Pinpoint the cell where the given text exists, returning its (x, y) midpoint coordinate. 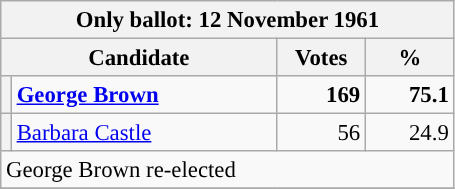
Candidate (139, 58)
Barbara Castle (144, 133)
George Brown re-elected (228, 170)
75.1 (410, 95)
Votes (322, 58)
169 (322, 95)
Only ballot: 12 November 1961 (228, 20)
% (410, 58)
56 (322, 133)
George Brown (144, 95)
24.9 (410, 133)
